Return [x, y] of the center of cell containing provided text 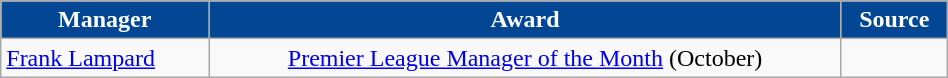
Award [526, 20]
Source [894, 20]
Manager [105, 20]
Frank Lampard [105, 58]
Premier League Manager of the Month (October) [526, 58]
